Search for the cell housing the specified text and yield its (x, y) center coordinate. 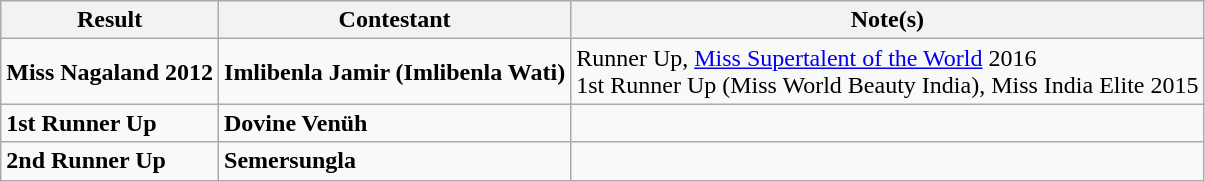
Note(s) (888, 20)
Result (110, 20)
1st Runner Up (110, 123)
2nd Runner Up (110, 161)
Contestant (395, 20)
Runner Up, Miss Supertalent of the World 20161st Runner Up (Miss World Beauty India), Miss India Elite 2015 (888, 72)
Miss Nagaland 2012 (110, 72)
Dovine Venüh (395, 123)
Imlibenla Jamir (Imlibenla Wati) (395, 72)
Semersungla (395, 161)
